From the cell containing the given text, extract its center point as [X, Y] coordinate. 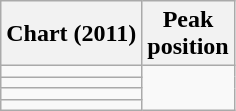
Peakposition [188, 34]
Chart (2011) [72, 34]
